Determine the [X, Y] coordinate at the center of the cell enclosing the given text.  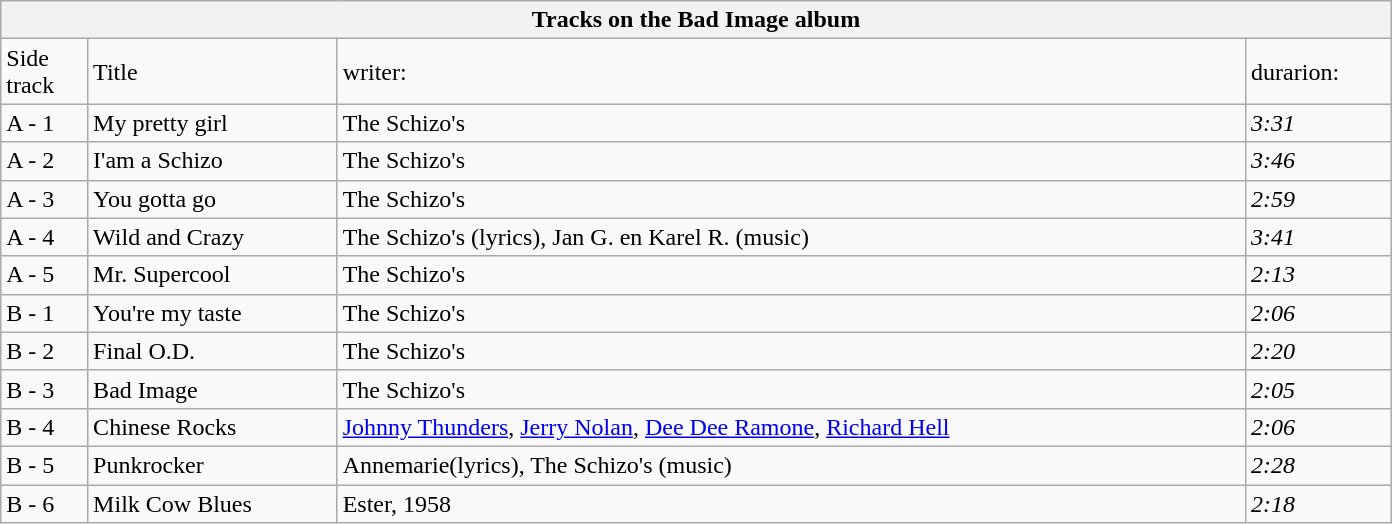
Final O.D. [213, 351]
2:20 [1319, 351]
writer: [791, 72]
Bad Image [213, 389]
2:18 [1319, 503]
You gotta go [213, 199]
Annemarie(lyrics), The Schizo's (music) [791, 465]
My pretty girl [213, 123]
2:05 [1319, 389]
B - 2 [44, 351]
Mr. Supercool [213, 275]
A - 2 [44, 161]
2:59 [1319, 199]
A - 3 [44, 199]
I'am a Schizo [213, 161]
2:28 [1319, 465]
Ester, 1958 [791, 503]
3:31 [1319, 123]
durarion: [1319, 72]
Milk Cow Blues [213, 503]
Wild and Crazy [213, 237]
Punkrocker [213, 465]
2:13 [1319, 275]
B - 3 [44, 389]
B - 1 [44, 313]
3:41 [1319, 237]
B - 4 [44, 427]
3:46 [1319, 161]
Johnny Thunders, Jerry Nolan, Dee Dee Ramone, Richard Hell [791, 427]
A - 1 [44, 123]
Chinese Rocks [213, 427]
A - 4 [44, 237]
You're my taste [213, 313]
The Schizo's (lyrics), Jan G. en Karel R. (music) [791, 237]
A - 5 [44, 275]
B - 5 [44, 465]
Sidetrack [44, 72]
Tracks on the Bad Image album [696, 20]
B - 6 [44, 503]
Title [213, 72]
